Pinpoint the cell where the given text exists, returning its [x, y] midpoint coordinate. 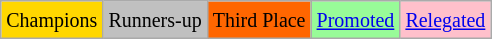
Champions [52, 20]
Runners-up [155, 20]
Relegated [446, 20]
Third Place [259, 20]
Promoted [356, 20]
